From the cell containing the given text, extract its center point as [x, y] coordinate. 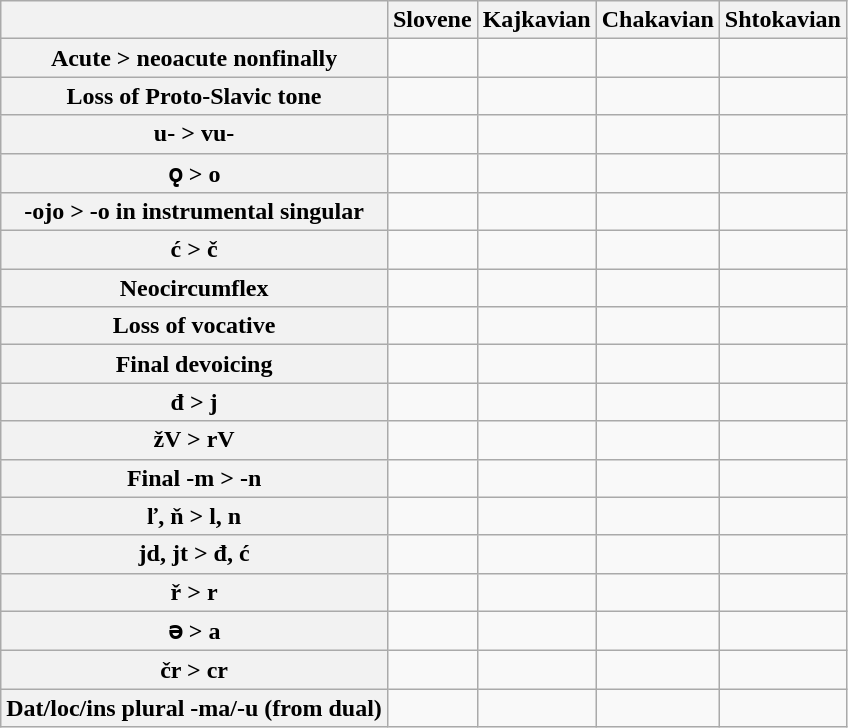
Slovene [432, 20]
-ojo > -o in instrumental singular [194, 212]
žV > rV [194, 440]
ř > r [194, 592]
đ > j [194, 402]
ə > a [194, 631]
Loss of Proto-Slavic tone [194, 96]
Final devoicing [194, 364]
u- > vu- [194, 134]
ľ, ň > l, n [194, 516]
Loss of vocative [194, 326]
ǫ > o [194, 173]
čr > cr [194, 670]
jd, jt > đ, ć [194, 554]
Dat/loc/ins plural -ma/-u (from dual) [194, 708]
Acute > neoacute nonfinally [194, 58]
Kajkavian [536, 20]
ć > č [194, 250]
Shtokavian [782, 20]
Chakavian [658, 20]
Final -m > -n [194, 478]
Neocircumflex [194, 288]
